Capture the cell that displays the provided text and extract its (X, Y) central coordinate. 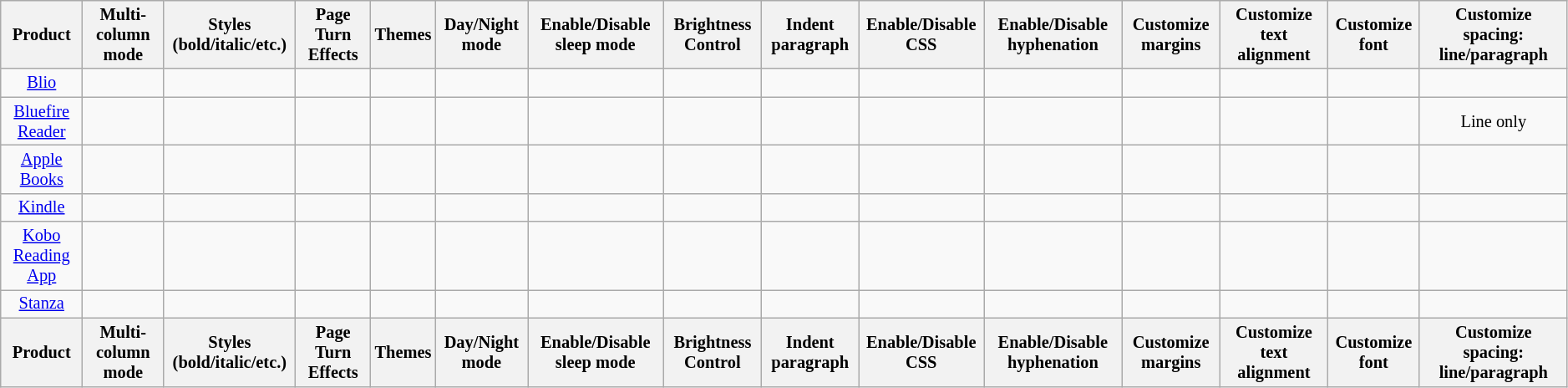
Blio (42, 83)
Stanza (42, 304)
Bluefire Reader (42, 121)
Kindle (42, 207)
Kobo Reading App (42, 256)
Apple Books (42, 169)
Line only (1494, 121)
